Find where the given text appears and provide that cell's center as [X, Y] coordinate. 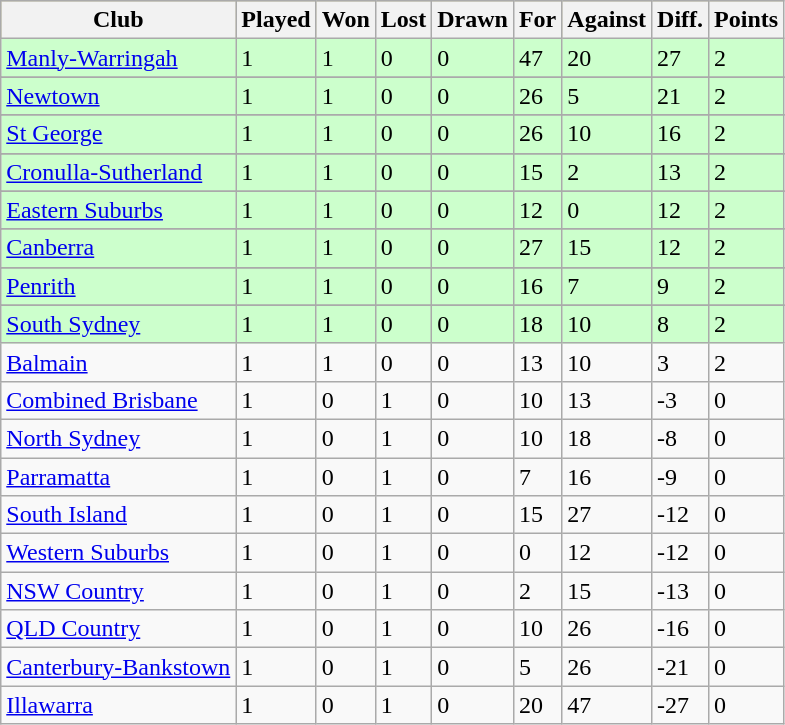
Played [276, 20]
Drawn [473, 20]
3 [680, 362]
Penrith [118, 286]
Newtown [118, 96]
Against [607, 20]
-27 [680, 705]
Combined Brisbane [118, 400]
Lost [403, 20]
South Island [118, 515]
Illawarra [118, 705]
Canterbury-Bankstown [118, 667]
-16 [680, 629]
Parramatta [118, 477]
Cronulla-Sutherland [118, 172]
-3 [680, 400]
-21 [680, 667]
21 [680, 96]
Balmain [118, 362]
Canberra [118, 248]
For [537, 20]
Won [346, 20]
South Sydney [118, 324]
North Sydney [118, 438]
Club [118, 20]
Diff. [680, 20]
QLD Country [118, 629]
NSW Country [118, 591]
St George [118, 134]
-9 [680, 477]
-13 [680, 591]
9 [680, 286]
Eastern Suburbs [118, 210]
Points [746, 20]
-8 [680, 438]
8 [680, 324]
Western Suburbs [118, 553]
Manly-Warringah [118, 58]
